Search for the cell housing the specified text and yield its [X, Y] center coordinate. 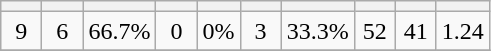
3 [260, 31]
52 [374, 31]
33.3% [318, 31]
6 [62, 31]
0% [218, 31]
66.7% [120, 31]
0 [176, 31]
41 [416, 31]
1.24 [462, 31]
9 [22, 31]
